Locate the cell with the specified text and output its (x, y) center coordinate. 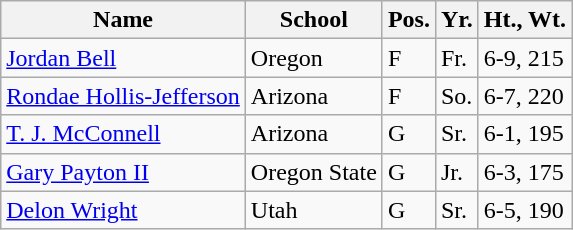
Pos. (408, 20)
6-1, 195 (524, 134)
Fr. (456, 58)
Ht., Wt. (524, 20)
Name (124, 20)
Utah (314, 210)
6-9, 215 (524, 58)
Yr. (456, 20)
Oregon (314, 58)
So. (456, 96)
Jr. (456, 172)
Oregon State (314, 172)
T. J. McConnell (124, 134)
Jordan Bell (124, 58)
6-5, 190 (524, 210)
6-7, 220 (524, 96)
Delon Wright (124, 210)
School (314, 20)
Gary Payton II (124, 172)
6-3, 175 (524, 172)
Rondae Hollis-Jefferson (124, 96)
